Scan for the cell matching the given text and deliver its (x, y) coordinate at center. 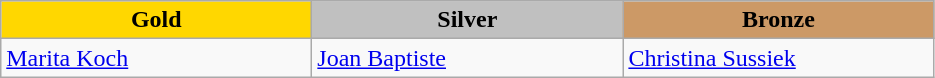
Marita Koch (156, 58)
Joan Baptiste (468, 58)
Gold (156, 20)
Silver (468, 20)
Christina Sussiek (778, 58)
Bronze (778, 20)
